Find where the given text appears and provide that cell's center as [x, y] coordinate. 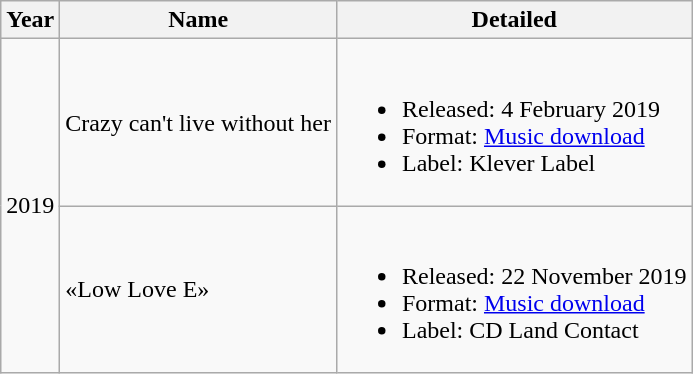
«Low Love E» [198, 290]
Crazy can't live without her [198, 122]
2019 [30, 206]
Name [198, 20]
Year [30, 20]
Released: 4 February 2019Format: Music downloadLabel: Klever Label [514, 122]
Released: 22 November 2019Format: Music downloadLabel: CD Land Contact [514, 290]
Detailed [514, 20]
